For the text-containing cell, return its midpoint in [x, y] coordinate format. 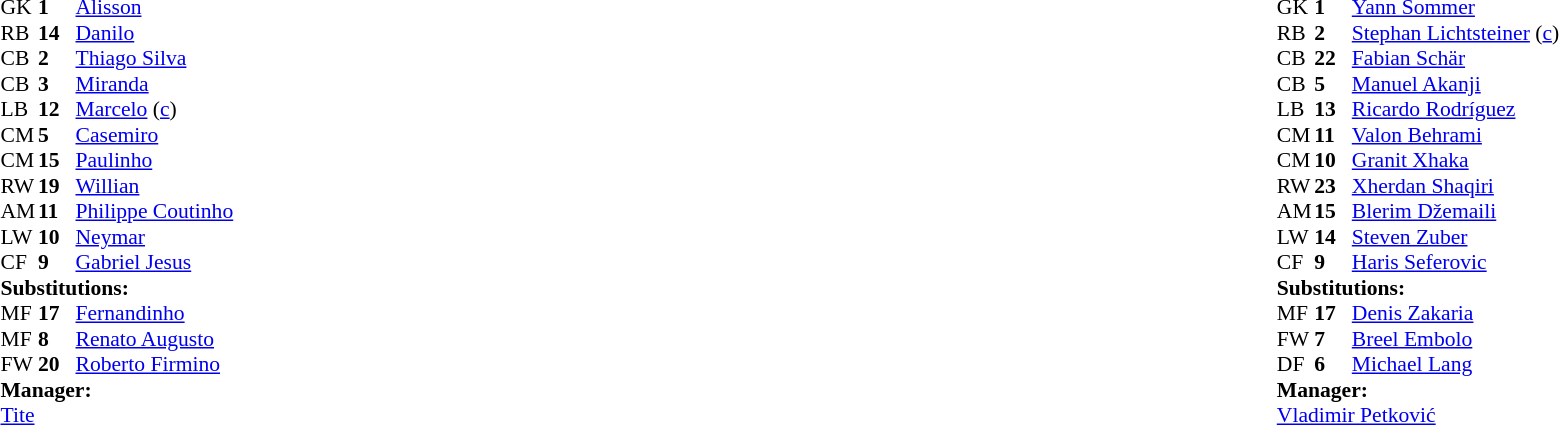
12 [57, 109]
Casemiro [155, 135]
Stephan Lichtsteiner (c) [1456, 33]
20 [57, 365]
Marcelo (c) [155, 109]
Philippe Coutinho [155, 211]
Paulinho [155, 161]
Denis Zakaria [1456, 313]
7 [1333, 339]
Miranda [155, 84]
Willian [155, 186]
DF [1296, 365]
23 [1333, 186]
Xherdan Shaqiri [1456, 186]
22 [1333, 59]
Fernandinho [155, 313]
Michael Lang [1456, 365]
Thiago Silva [155, 59]
Breel Embolo [1456, 339]
Renato Augusto [155, 339]
3 [57, 84]
19 [57, 186]
Neymar [155, 237]
Danilo [155, 33]
Manuel Akanji [1456, 84]
Ricardo Rodríguez [1456, 109]
Steven Zuber [1456, 237]
Valon Behrami [1456, 135]
Blerim Džemaili [1456, 211]
8 [57, 339]
Fabian Schär [1456, 59]
6 [1333, 365]
Granit Xhaka [1456, 161]
Haris Seferovic [1456, 263]
Gabriel Jesus [155, 263]
Roberto Firmino [155, 365]
13 [1333, 109]
